Determine the [X, Y] coordinate at the center of the cell enclosing the given text.  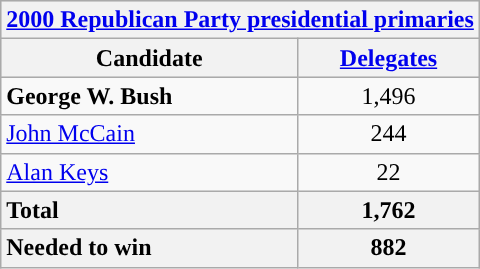
1,496 [389, 96]
Alan Keys [150, 172]
George W. Bush [150, 96]
244 [389, 134]
2000 Republican Party presidential primaries [240, 20]
22 [389, 172]
Candidate [150, 58]
882 [389, 248]
Needed to win [150, 248]
Delegates [389, 58]
John McCain [150, 134]
Total [150, 210]
1,762 [389, 210]
